Detect which cell encompasses the target text, then output its (X, Y) center coordinate. 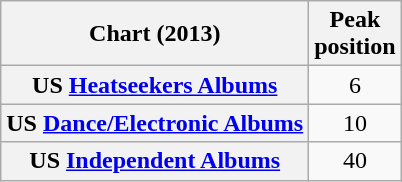
Chart (2013) (155, 34)
Peakposition (355, 34)
40 (355, 161)
US Independent Albums (155, 161)
US Dance/Electronic Albums (155, 123)
US Heatseekers Albums (155, 85)
6 (355, 85)
10 (355, 123)
